Detect which cell encompasses the target text, then output its (X, Y) center coordinate. 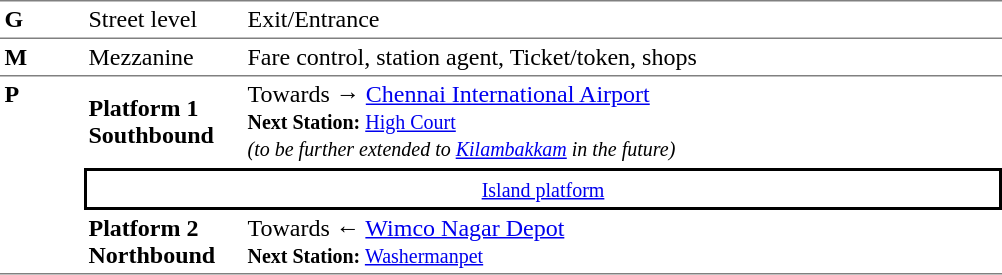
Platform 1Southbound (164, 122)
P (42, 175)
Towards → Chennai International AirportNext Station: High Court(to be further extended to Kilambakkam in the future) (622, 122)
Street level (164, 20)
Towards ← Wimco Nagar DepotNext Station: Washermanpet (622, 242)
Mezzanine (164, 58)
Island platform (543, 189)
Fare control, station agent, Ticket/token, shops (622, 58)
M (42, 58)
Platform 2Northbound (164, 242)
G (42, 20)
Exit/Entrance (622, 20)
